Locate the cell with the specified text and output its [X, Y] center coordinate. 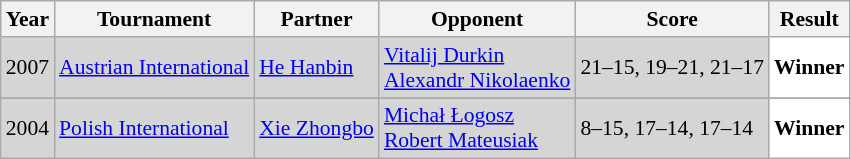
Score [672, 19]
Vitalij Durkin Alexandr Nikolaenko [478, 68]
Partner [316, 19]
Polish International [154, 128]
Austrian International [154, 68]
2004 [28, 128]
Result [810, 19]
8–15, 17–14, 17–14 [672, 128]
Opponent [478, 19]
21–15, 19–21, 21–17 [672, 68]
Tournament [154, 19]
Michał Łogosz Robert Mateusiak [478, 128]
He Hanbin [316, 68]
2007 [28, 68]
Xie Zhongbo [316, 128]
Year [28, 19]
